Detect which cell encompasses the target text, then output its (X, Y) center coordinate. 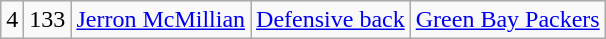
Defensive back (331, 20)
133 (48, 20)
4 (12, 20)
Green Bay Packers (508, 20)
Jerron McMillian (161, 20)
